Search for the cell housing the specified text and yield its (x, y) center coordinate. 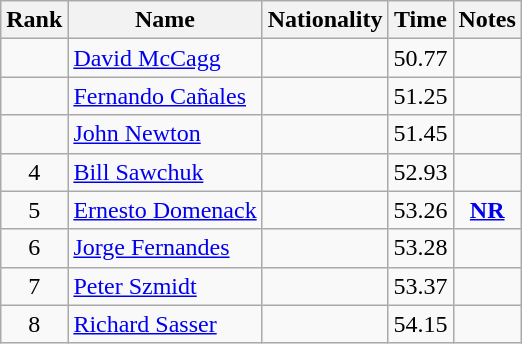
53.26 (420, 210)
6 (34, 248)
Peter Szmidt (165, 286)
4 (34, 172)
John Newton (165, 134)
51.25 (420, 96)
8 (34, 324)
NR (487, 210)
Jorge Fernandes (165, 248)
7 (34, 286)
Name (165, 20)
Notes (487, 20)
Nationality (325, 20)
52.93 (420, 172)
Time (420, 20)
50.77 (420, 58)
5 (34, 210)
53.28 (420, 248)
Fernando Cañales (165, 96)
53.37 (420, 286)
54.15 (420, 324)
51.45 (420, 134)
David McCagg (165, 58)
Ernesto Domenack (165, 210)
Bill Sawchuk (165, 172)
Richard Sasser (165, 324)
Rank (34, 20)
